Scan for the cell matching the given text and deliver its (x, y) coordinate at center. 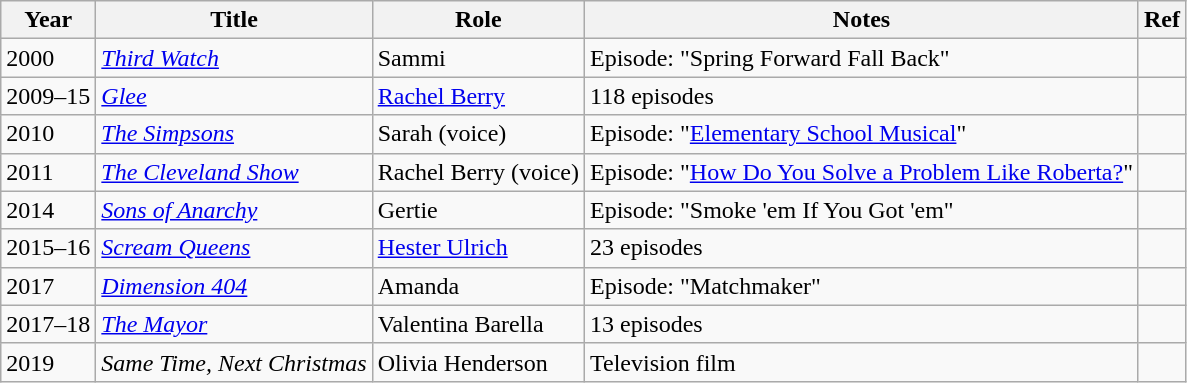
Dimension 404 (234, 286)
The Simpsons (234, 134)
23 episodes (862, 248)
Glee (234, 96)
The Mayor (234, 324)
Television film (862, 362)
2015–16 (48, 248)
13 episodes (862, 324)
Episode: "Spring Forward Fall Back" (862, 58)
Role (478, 20)
Year (48, 20)
Rachel Berry (478, 96)
118 episodes (862, 96)
Valentina Barella (478, 324)
Episode: "Matchmaker" (862, 286)
Sammi (478, 58)
Episode: "Smoke 'em If You Got 'em" (862, 210)
2009–15 (48, 96)
Amanda (478, 286)
2000 (48, 58)
2010 (48, 134)
2011 (48, 172)
Sarah (voice) (478, 134)
Olivia Henderson (478, 362)
Episode: "How Do You Solve a Problem Like Roberta?" (862, 172)
2014 (48, 210)
Sons of Anarchy (234, 210)
Hester Ulrich (478, 248)
Third Watch (234, 58)
2017–18 (48, 324)
Gertie (478, 210)
2019 (48, 362)
The Cleveland Show (234, 172)
Same Time, Next Christmas (234, 362)
Scream Queens (234, 248)
Episode: "Elementary School Musical" (862, 134)
Notes (862, 20)
Title (234, 20)
Ref (1162, 20)
Rachel Berry (voice) (478, 172)
2017 (48, 286)
